Locate the cell with the specified text and output its [X, Y] center coordinate. 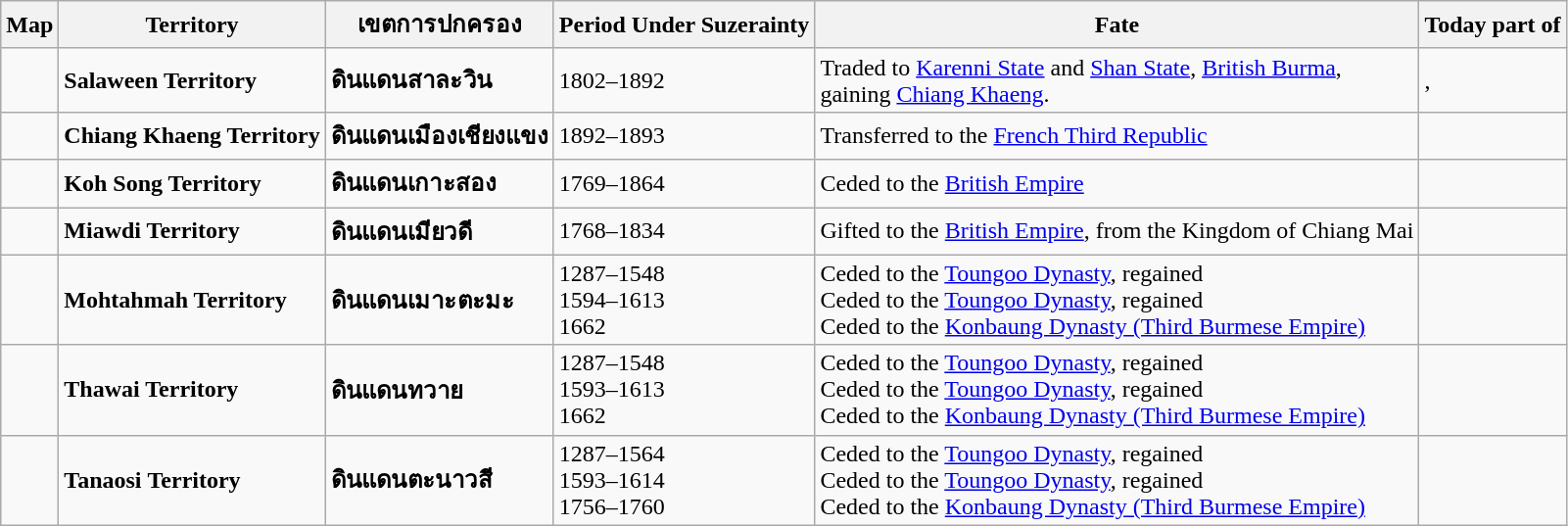
ดินแดนตะนาวสี [439, 480]
ดินแดนสาละวิน [439, 80]
Ceded to the British Empire [1117, 184]
Transferred to the French Third Republic [1117, 135]
ดินแดนเกาะสอง [439, 184]
Map [29, 25]
1287–15481593–16131662 [684, 390]
ดินแดนเมืองเชียงแขง [439, 135]
Tanaosi Territory [192, 480]
, [1493, 80]
Koh Song Territory [192, 184]
Chiang Khaeng Territory [192, 135]
Today part of [1493, 25]
Miawdi Territory [192, 231]
1768–1834 [684, 231]
เขตการปกครอง [439, 25]
Period Under Suzerainty [684, 25]
Thawai Territory [192, 390]
ดินแดนทวาย [439, 390]
Gifted to the British Empire, from the Kingdom of Chiang Mai [1117, 231]
ดินแดนเมาะตะมะ [439, 300]
Traded to Karenni State and Shan State, British Burma,gaining Chiang Khaeng. [1117, 80]
1802–1892 [684, 80]
Salaween Territory [192, 80]
Territory [192, 25]
1287–15481594–16131662 [684, 300]
Mohtahmah Territory [192, 300]
1287–15641593–16141756–1760 [684, 480]
1892–1893 [684, 135]
1769–1864 [684, 184]
Fate [1117, 25]
ดินแดนเมียวดี [439, 231]
